Search for the cell housing the specified text and yield its (X, Y) center coordinate. 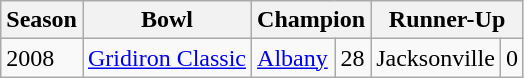
28 (353, 58)
Gridiron Classic (166, 58)
Jacksonville (436, 58)
Albany (294, 58)
Bowl (166, 20)
Runner-Up (448, 20)
2008 (42, 58)
Season (42, 20)
0 (512, 58)
Champion (312, 20)
